Return (x, y) of the center of cell containing provided text 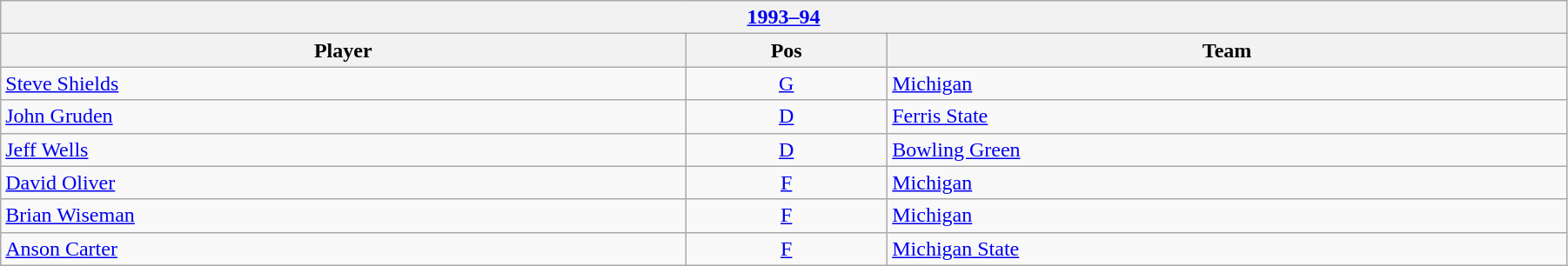
Anson Carter (343, 249)
Steve Shields (343, 83)
Pos (787, 50)
Brian Wiseman (343, 216)
David Oliver (343, 183)
1993–94 (784, 17)
Ferris State (1227, 116)
Player (343, 50)
Bowling Green (1227, 150)
G (787, 83)
Team (1227, 50)
Jeff Wells (343, 150)
John Gruden (343, 116)
Michigan State (1227, 249)
